For the text-containing cell, return its midpoint in (X, Y) coordinate format. 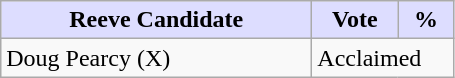
% (426, 20)
Vote (355, 20)
Reeve Candidate (156, 20)
Doug Pearcy (X) (156, 58)
Acclaimed (383, 58)
